Return the [X, Y] coordinate for the center point of the cell that contains the specified text.  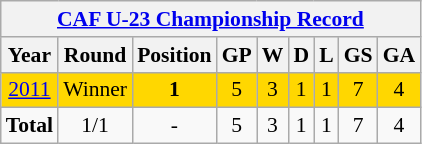
GA [400, 55]
D [301, 55]
Winner [95, 90]
- [174, 126]
W [273, 55]
CAF U-23 Championship Record [210, 19]
Round [95, 55]
1/1 [95, 126]
Position [174, 55]
2011 [30, 90]
L [326, 55]
Year [30, 55]
GP [237, 55]
GS [358, 55]
Total [30, 126]
